Pinpoint the cell where the given text exists, returning its [x, y] midpoint coordinate. 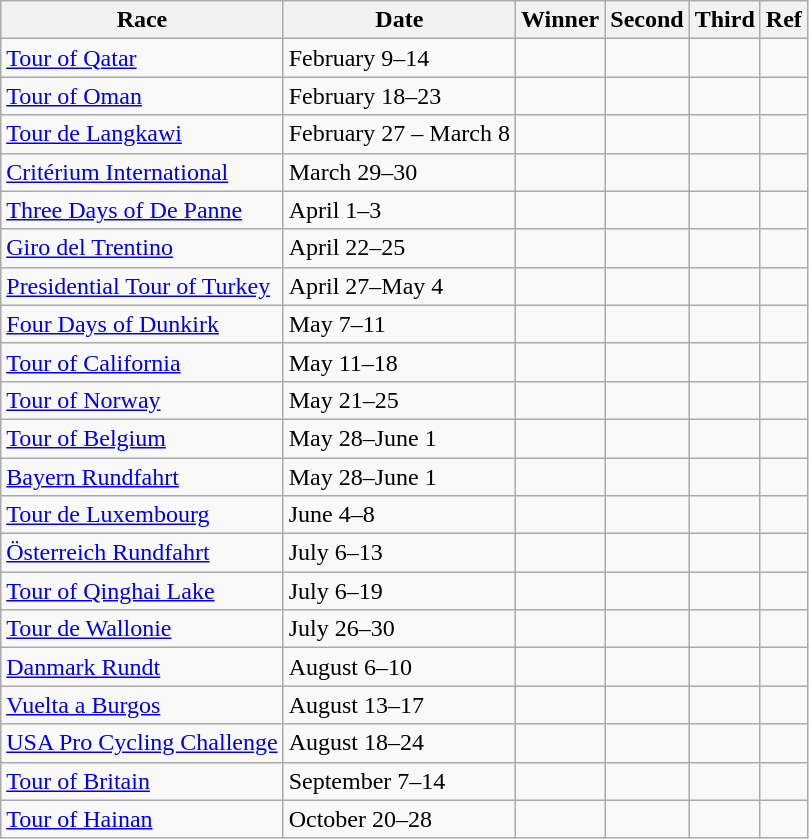
Tour of Qinghai Lake [142, 591]
March 29–30 [399, 172]
Tour of Qatar [142, 58]
April 22–25 [399, 248]
Tour of Norway [142, 400]
Tour de Luxembourg [142, 515]
April 1–3 [399, 210]
February 18–23 [399, 96]
Giro del Trentino [142, 248]
Ref [784, 20]
July 6–13 [399, 553]
August 13–17 [399, 705]
Vuelta a Burgos [142, 705]
May 21–25 [399, 400]
Three Days of De Panne [142, 210]
Österreich Rundfahrt [142, 553]
Danmark Rundt [142, 667]
May 11–18 [399, 362]
Tour de Langkawi [142, 134]
Tour of California [142, 362]
USA Pro Cycling Challenge [142, 743]
July 26–30 [399, 629]
Tour of Oman [142, 96]
Four Days of Dunkirk [142, 324]
Date [399, 20]
April 27–May 4 [399, 286]
February 9–14 [399, 58]
February 27 – March 8 [399, 134]
October 20–28 [399, 819]
August 6–10 [399, 667]
Tour of Britain [142, 781]
Race [142, 20]
Tour de Wallonie [142, 629]
August 18–24 [399, 743]
Tour of Belgium [142, 438]
Winner [560, 20]
Tour of Hainan [142, 819]
Third [724, 20]
June 4–8 [399, 515]
May 7–11 [399, 324]
Bayern Rundfahrt [142, 477]
Critérium International [142, 172]
September 7–14 [399, 781]
July 6–19 [399, 591]
Second [647, 20]
Presidential Tour of Turkey [142, 286]
